Pinpoint the cell where the given text exists, returning its (X, Y) midpoint coordinate. 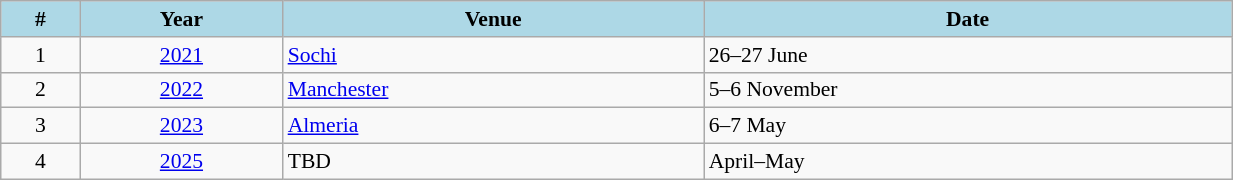
# (40, 19)
5–6 November (968, 90)
26–27 June (968, 55)
2 (40, 90)
1 (40, 55)
Date (968, 19)
April–May (968, 162)
Year (181, 19)
2022 (181, 90)
TBD (494, 162)
Sochi (494, 55)
2023 (181, 126)
2025 (181, 162)
2021 (181, 55)
Manchester (494, 90)
6–7 May (968, 126)
Almeria (494, 126)
3 (40, 126)
Venue (494, 19)
4 (40, 162)
